Detect which cell encompasses the target text, then output its (X, Y) center coordinate. 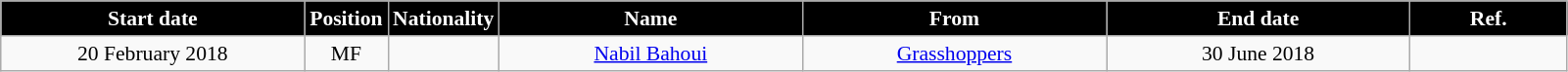
From (954, 18)
MF (347, 54)
Ref. (1489, 18)
Grasshoppers (954, 54)
Name (650, 18)
Nabil Bahoui (650, 54)
20 February 2018 (153, 54)
Position (347, 18)
30 June 2018 (1259, 54)
Nationality (443, 18)
End date (1259, 18)
Start date (153, 18)
